Capture the cell that displays the provided text and extract its (x, y) central coordinate. 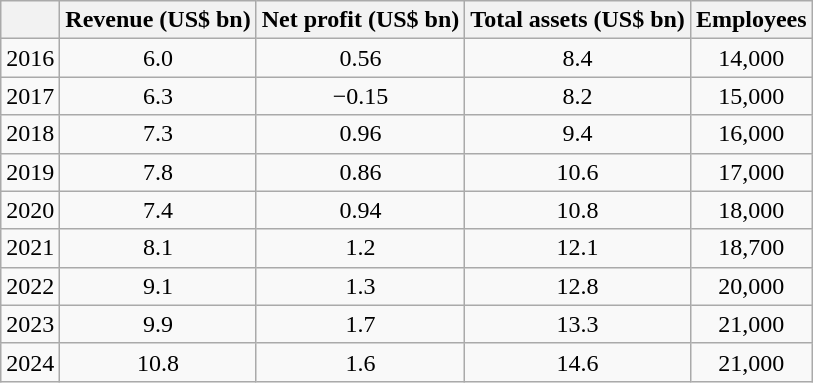
Revenue (US$ bn) (158, 20)
1.6 (360, 362)
16,000 (751, 134)
8.4 (578, 58)
2017 (30, 96)
7.8 (158, 172)
9.4 (578, 134)
2018 (30, 134)
12.8 (578, 286)
10.6 (578, 172)
1.3 (360, 286)
−0.15 (360, 96)
8.1 (158, 248)
6.0 (158, 58)
9.9 (158, 324)
2021 (30, 248)
Total assets (US$ bn) (578, 20)
0.56 (360, 58)
2020 (30, 210)
20,000 (751, 286)
14,000 (751, 58)
7.3 (158, 134)
1.7 (360, 324)
14.6 (578, 362)
6.3 (158, 96)
2016 (30, 58)
0.86 (360, 172)
Net profit (US$ bn) (360, 20)
15,000 (751, 96)
2019 (30, 172)
0.96 (360, 134)
1.2 (360, 248)
0.94 (360, 210)
9.1 (158, 286)
2024 (30, 362)
7.4 (158, 210)
17,000 (751, 172)
8.2 (578, 96)
12.1 (578, 248)
2022 (30, 286)
18,700 (751, 248)
13.3 (578, 324)
Employees (751, 20)
2023 (30, 324)
18,000 (751, 210)
